Identify which cell holds the provided text, then report its [X, Y] central coordinate. 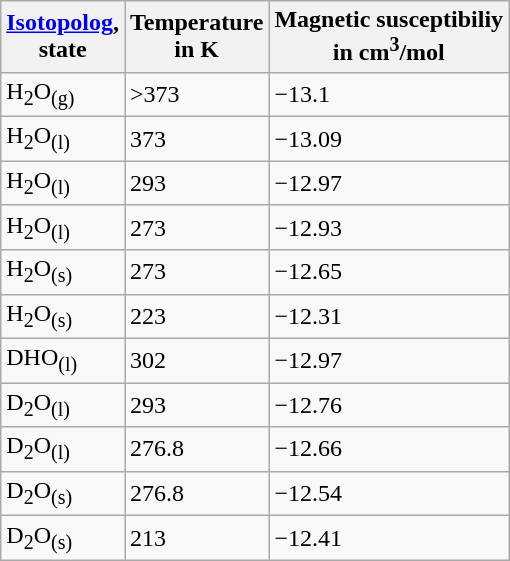
−12.31 [389, 316]
−12.65 [389, 272]
Temperature in K [196, 37]
−12.41 [389, 538]
Magnetic susceptibiliy in cm3/mol [389, 37]
−13.1 [389, 94]
Isotopolog, state [63, 37]
H2O(g) [63, 94]
>373 [196, 94]
373 [196, 139]
−12.76 [389, 405]
223 [196, 316]
−12.54 [389, 493]
213 [196, 538]
DHO(l) [63, 360]
−12.66 [389, 449]
−13.09 [389, 139]
−12.93 [389, 227]
302 [196, 360]
